Search for the cell housing the specified text and yield its [x, y] center coordinate. 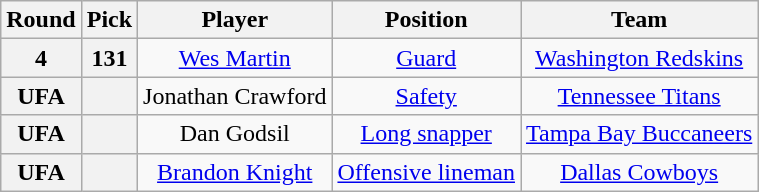
Tennessee Titans [638, 96]
4 [41, 58]
Offensive lineman [426, 172]
Tampa Bay Buccaneers [638, 134]
Long snapper [426, 134]
Jonathan Crawford [235, 96]
Position [426, 20]
Brandon Knight [235, 172]
Wes Martin [235, 58]
131 [109, 58]
Guard [426, 58]
Safety [426, 96]
Washington Redskins [638, 58]
Dan Godsil [235, 134]
Dallas Cowboys [638, 172]
Team [638, 20]
Round [41, 20]
Player [235, 20]
Pick [109, 20]
